Determine the (x, y) coordinate at the center of the cell enclosing the given text.  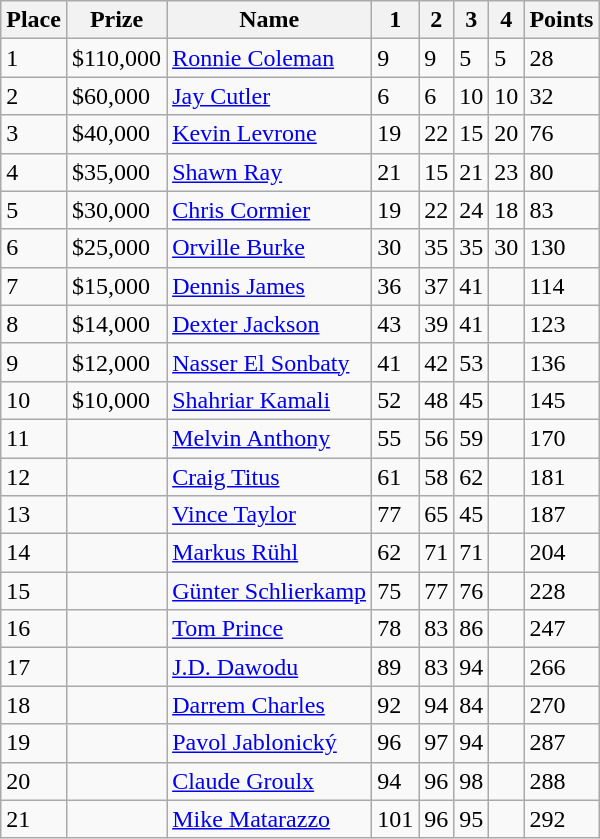
145 (562, 400)
28 (562, 58)
37 (436, 286)
59 (472, 438)
Points (562, 20)
$60,000 (116, 96)
Jay Cutler (270, 96)
288 (562, 781)
Kevin Levrone (270, 134)
Dennis James (270, 286)
Mike Matarazzo (270, 819)
92 (396, 705)
Craig Titus (270, 477)
24 (472, 210)
181 (562, 477)
48 (436, 400)
89 (396, 667)
Shawn Ray (270, 172)
247 (562, 629)
11 (34, 438)
86 (472, 629)
Prize (116, 20)
$10,000 (116, 400)
Tom Prince (270, 629)
14 (34, 553)
292 (562, 819)
80 (562, 172)
42 (436, 362)
Nasser El Sonbaty (270, 362)
$110,000 (116, 58)
97 (436, 743)
Melvin Anthony (270, 438)
187 (562, 515)
$15,000 (116, 286)
$35,000 (116, 172)
98 (472, 781)
32 (562, 96)
55 (396, 438)
65 (436, 515)
$30,000 (116, 210)
$40,000 (116, 134)
7 (34, 286)
36 (396, 286)
123 (562, 324)
Günter Schlierkamp (270, 591)
Chris Cormier (270, 210)
266 (562, 667)
16 (34, 629)
J.D. Dawodu (270, 667)
Dexter Jackson (270, 324)
61 (396, 477)
101 (396, 819)
$12,000 (116, 362)
130 (562, 248)
Orville Burke (270, 248)
52 (396, 400)
Shahriar Kamali (270, 400)
228 (562, 591)
23 (506, 172)
270 (562, 705)
58 (436, 477)
8 (34, 324)
Vince Taylor (270, 515)
56 (436, 438)
287 (562, 743)
Ronnie Coleman (270, 58)
136 (562, 362)
43 (396, 324)
Darrem Charles (270, 705)
Place (34, 20)
204 (562, 553)
Markus Rühl (270, 553)
95 (472, 819)
39 (436, 324)
17 (34, 667)
13 (34, 515)
78 (396, 629)
Pavol Jablonický (270, 743)
75 (396, 591)
$14,000 (116, 324)
114 (562, 286)
Name (270, 20)
$25,000 (116, 248)
84 (472, 705)
170 (562, 438)
Claude Groulx (270, 781)
53 (472, 362)
12 (34, 477)
